Locate the cell with the specified text and output its [x, y] center coordinate. 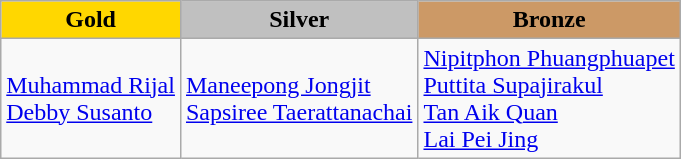
Bronze [549, 20]
Maneepong Jongjit Sapsiree Taerattanachai [298, 98]
Gold [91, 20]
Silver [298, 20]
Muhammad Rijal Debby Susanto [91, 98]
Nipitphon Phuangphuapet Puttita Supajirakul Tan Aik Quan Lai Pei Jing [549, 98]
